Find where the given text appears and provide that cell's center as [X, Y] coordinate. 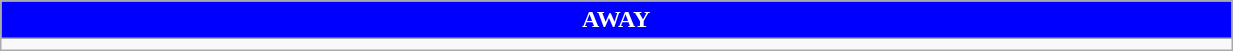
AWAY [616, 20]
